Detect which cell encompasses the target text, then output its (x, y) center coordinate. 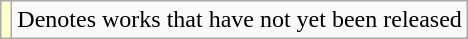
Denotes works that have not yet been released (240, 20)
